Find where the given text appears and provide that cell's center as (X, Y) coordinate. 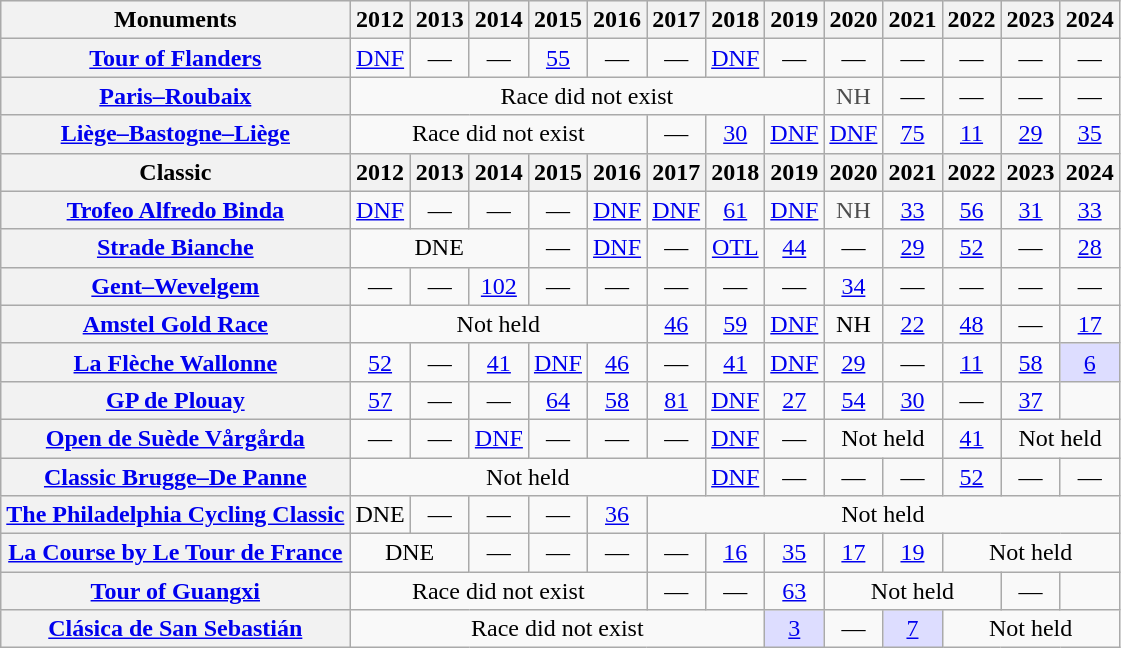
Paris–Roubaix (176, 96)
27 (794, 400)
3 (794, 629)
102 (498, 286)
28 (1090, 248)
19 (912, 553)
31 (1030, 210)
Amstel Gold Race (176, 324)
61 (736, 210)
34 (854, 286)
Tour of Flanders (176, 58)
55 (558, 58)
Strade Bianche (176, 248)
44 (794, 248)
Classic (176, 172)
54 (854, 400)
Gent–Wevelgem (176, 286)
La Course by Le Tour de France (176, 553)
Tour of Guangxi (176, 591)
48 (972, 324)
La Flèche Wallonne (176, 362)
Monuments (176, 20)
75 (912, 134)
81 (676, 400)
16 (736, 553)
Liège–Bastogne–Liège (176, 134)
22 (912, 324)
63 (794, 591)
6 (1090, 362)
7 (912, 629)
59 (736, 324)
Open de Suède Vårgårda (176, 438)
Clásica de San Sebastián (176, 629)
64 (558, 400)
The Philadelphia Cycling Classic (176, 515)
56 (972, 210)
36 (618, 515)
GP de Plouay (176, 400)
37 (1030, 400)
Classic Brugge–De Panne (176, 477)
OTL (736, 248)
57 (380, 400)
Trofeo Alfredo Binda (176, 210)
